Return [X, Y] of the center of cell containing provided text 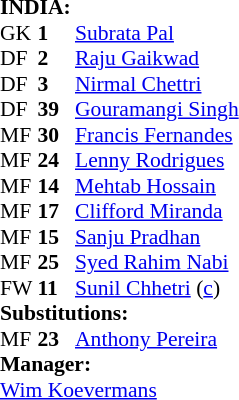
17 [57, 211]
Anthony Pereira [157, 339]
Gouramangi Singh [157, 109]
Substitutions: [120, 313]
Nirmal Chettri [157, 84]
15 [57, 237]
Syed Rahim Nabi [157, 263]
Subrata Pal [157, 33]
FW [19, 288]
1 [57, 33]
39 [57, 109]
Clifford Miranda [157, 211]
24 [57, 161]
Manager: [120, 365]
Mehtab Hossain [157, 186]
GK [19, 33]
30 [57, 135]
23 [57, 339]
Raju Gaikwad [157, 59]
14 [57, 186]
Sunil Chhetri (c) [157, 288]
Sanju Pradhan [157, 237]
Francis Fernandes [157, 135]
11 [57, 288]
Lenny Rodrigues [157, 161]
3 [57, 84]
2 [57, 59]
25 [57, 263]
